Detect which cell encompasses the target text, then output its [X, Y] center coordinate. 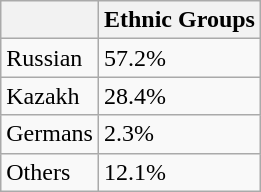
Kazakh [50, 96]
Ethnic Groups [179, 20]
28.4% [179, 96]
12.1% [179, 172]
Others [50, 172]
Russian [50, 58]
2.3% [179, 134]
57.2% [179, 58]
Germans [50, 134]
